Pinpoint the cell where the given text exists, returning its [X, Y] midpoint coordinate. 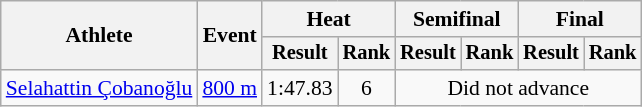
Event [230, 36]
Semifinal [456, 19]
Heat [328, 19]
800 m [230, 88]
6 [367, 88]
Athlete [100, 36]
Did not advance [518, 88]
Final [580, 19]
Selahattin Çobanoğlu [100, 88]
1:47.83 [300, 88]
